Locate the cell with the specified text and output its (x, y) center coordinate. 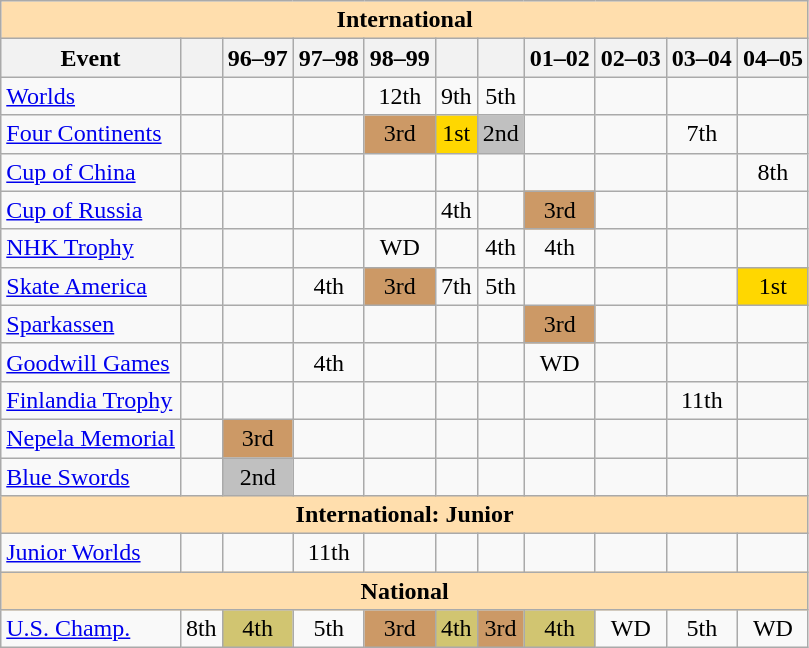
NHK Trophy (91, 248)
Worlds (91, 96)
Junior Worlds (91, 553)
Cup of Russia (91, 210)
Four Continents (91, 134)
96–97 (258, 58)
International (405, 20)
98–99 (400, 58)
Blue Swords (91, 477)
Goodwill Games (91, 362)
Finlandia Trophy (91, 400)
Event (91, 58)
03–04 (702, 58)
International: Junior (405, 515)
9th (456, 96)
Sparkassen (91, 324)
04–05 (772, 58)
12th (400, 96)
National (405, 591)
Nepela Memorial (91, 438)
Cup of China (91, 172)
U.S. Champ. (91, 629)
97–98 (328, 58)
01–02 (560, 58)
02–03 (630, 58)
Skate America (91, 286)
